For the text-containing cell, return its midpoint in [X, Y] coordinate format. 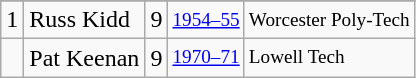
Russ Kidd [84, 20]
Worcester Poly-Tech [329, 20]
1 [12, 20]
1970–71 [206, 58]
Pat Keenan [84, 58]
1954–55 [206, 20]
Lowell Tech [329, 58]
